Return the (x, y) coordinate for the center point of the cell that contains the specified text.  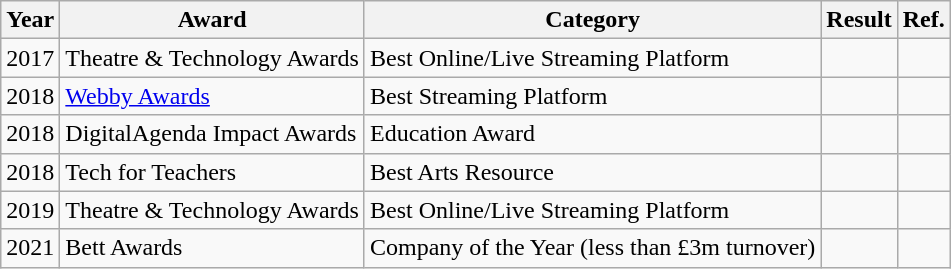
DigitalAgenda Impact Awards (212, 134)
Year (30, 20)
Company of the Year (less than £3m turnover) (592, 248)
Education Award (592, 134)
Bett Awards (212, 248)
Best Streaming Platform (592, 96)
Best Arts Resource (592, 172)
2019 (30, 210)
Ref. (924, 20)
Tech for Teachers (212, 172)
2017 (30, 58)
Webby Awards (212, 96)
Result (859, 20)
Award (212, 20)
Category (592, 20)
2021 (30, 248)
